Provide the (x, y) coordinate of the cell's center where the given text is located.  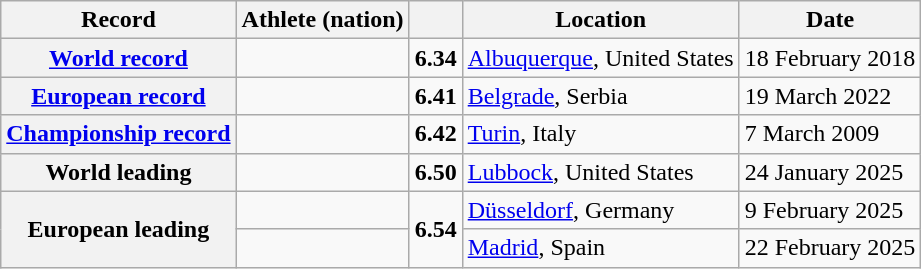
Albuquerque, United States (600, 58)
World record (118, 58)
Belgrade, Serbia (600, 96)
Düsseldorf, Germany (600, 210)
Athlete (nation) (322, 20)
6.42 (436, 134)
European leading (118, 229)
24 January 2025 (830, 172)
Date (830, 20)
7 March 2009 (830, 134)
6.50 (436, 172)
9 February 2025 (830, 210)
European record (118, 96)
Record (118, 20)
Turin, Italy (600, 134)
Location (600, 20)
22 February 2025 (830, 248)
Madrid, Spain (600, 248)
6.41 (436, 96)
Lubbock, United States (600, 172)
Championship record (118, 134)
6.34 (436, 58)
World leading (118, 172)
6.54 (436, 229)
18 February 2018 (830, 58)
19 March 2022 (830, 96)
